Provide the (X, Y) coordinate of the cell's center where the given text is located.  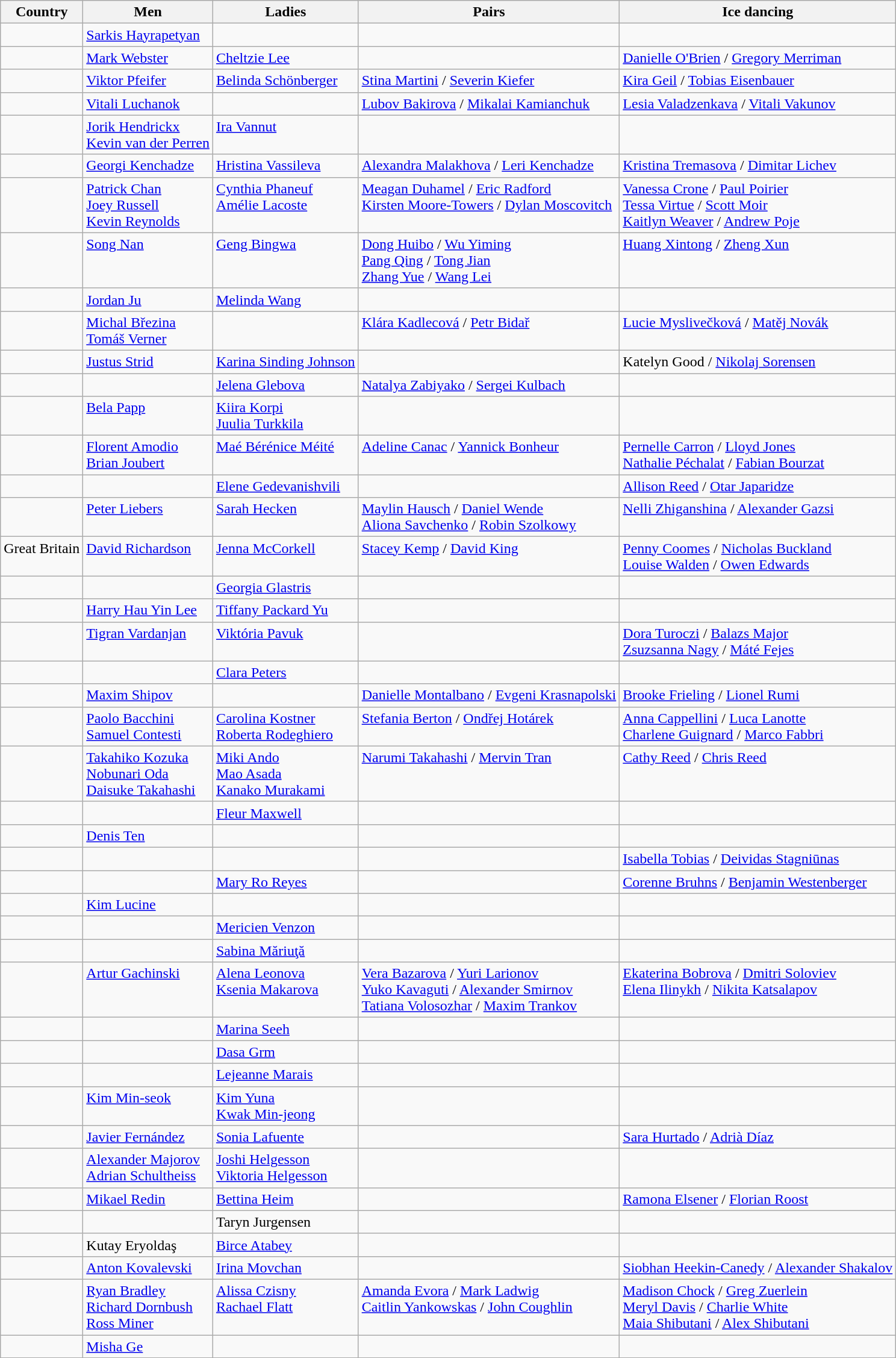
Belinda Schönberger (285, 81)
Mikael Redin (148, 1199)
Mark Webster (148, 58)
Alexander Majorov Adrian Schultheiss (148, 1168)
Sarkis Hayrapetyan (148, 35)
Ice dancing (758, 12)
Maé Bérénice Méité (285, 455)
Bela Papp (148, 416)
Huang Xintong / Zheng Xun (758, 260)
Viktor Pfeifer (148, 81)
Clara Peters (285, 672)
Anna Cappellini / Luca Lanotte Charlene Guignard / Marco Fabbri (758, 727)
Sonia Lafuente (285, 1137)
Karina Sinding Johnson (285, 361)
Madison Chock / Greg Zuerlein Meryl Davis / Charlie White Maia Shibutani / Alex Shibutani (758, 1307)
Marina Seeh (285, 1029)
Ramona Elsener / Florian Roost (758, 1199)
Denis Ten (148, 836)
Vitali Luchanok (148, 104)
Joshi Helgesson Viktoria Helgesson (285, 1168)
Ira Vannut (285, 135)
Nelli Zhiganshina / Alexander Gazsi (758, 517)
Artur Gachinski (148, 990)
Georgi Kenchadze (148, 166)
Mericien Venzon (285, 928)
Lejeanne Marais (285, 1075)
Siobhan Heekin-Canedy / Alexander Shakalov (758, 1268)
Natalya Zabiyako / Sergei Kulbach (489, 385)
Sabina Măriuţă (285, 951)
Miki Ando Mao Asada Kanako Murakami (285, 774)
Kutay Eryoldaş (148, 1245)
Kristina Tremasova / Dimitar Lichev (758, 166)
Vanessa Crone / Paul Poirier Tessa Virtue / Scott Moir Kaitlyn Weaver / Andrew Poje (758, 205)
Fleur Maxwell (285, 813)
Kiira Korpi Juulia Turkkila (285, 416)
Taryn Jurgensen (285, 1222)
Song Nan (148, 260)
Katelyn Good / Nikolaj Sorensen (758, 361)
Stina Martini / Severin Kiefer (489, 81)
Alissa Czisny Rachael Flatt (285, 1307)
Cynthia Phaneuf Amélie Lacoste (285, 205)
Geng Bingwa (285, 260)
Harry Hau Yin Lee (148, 610)
Adeline Canac / Yannick Bonheur (489, 455)
Sara Hurtado / Adrià Díaz (758, 1137)
Kim Min-seok (148, 1106)
Klára Kadlecová / Petr Bidař (489, 330)
Men (148, 12)
Maylin Hausch / Daniel Wende Aliona Savchenko / Robin Szolkowy (489, 517)
Narumi Takahashi / Mervin Tran (489, 774)
Kim Yuna Kwak Min-jeong (285, 1106)
Stacey Kemp / David King (489, 557)
Michal Březina Tomáš Verner (148, 330)
Birce Atabey (285, 1245)
Kim Lucine (148, 905)
Melinda Wang (285, 299)
Allison Reed / Otar Japaridze (758, 486)
Tiffany Packard Yu (285, 610)
Misha Ge (148, 1347)
Danielle Montalbano / Evgeni Krasnapolski (489, 695)
Sarah Hecken (285, 517)
David Richardson (148, 557)
Dora Turoczi / Balazs Major Zsuzsanna Nagy / Máté Fejes (758, 641)
Country (42, 12)
Florent Amodio Brian Joubert (148, 455)
Irina Movchan (285, 1268)
Vera Bazarova / Yuri Larionov Yuko Kavaguti / Alexander Smirnov Tatiana Volosozhar / Maxim Trankov (489, 990)
Ladies (285, 12)
Elene Gedevanishvili (285, 486)
Viktória Pavuk (285, 641)
Anton Kovalevski (148, 1268)
Pairs (489, 12)
Lubov Bakirova / Mikalai Kamianchuk (489, 104)
Hristina Vassileva (285, 166)
Dong Huibo / Wu Yiming Pang Qing / Tong Jian Zhang Yue / Wang Lei (489, 260)
Javier Fernández (148, 1137)
Amanda Evora / Mark Ladwig Caitlin Yankowskas / John Coughlin (489, 1307)
Dasa Grm (285, 1052)
Brooke Frieling / Lionel Rumi (758, 695)
Peter Liebers (148, 517)
Paolo Bacchini Samuel Contesti (148, 727)
Jordan Ju (148, 299)
Patrick Chan Joey Russell Kevin Reynolds (148, 205)
Pernelle Carron / Lloyd Jones Nathalie Péchalat / Fabian Bourzat (758, 455)
Ryan Bradley Richard Dornbush Ross Miner (148, 1307)
Georgia Glastris (285, 587)
Tigran Vardanjan (148, 641)
Jorik Hendrickx Kevin van der Perren (148, 135)
Meagan Duhamel / Eric Radford Kirsten Moore-Towers / Dylan Moscovitch (489, 205)
Alexandra Malakhova / Leri Kenchadze (489, 166)
Isabella Tobias / Deividas Stagniūnas (758, 859)
Stefania Berton / Ondřej Hotárek (489, 727)
Lucie Myslivečková / Matěj Novák (758, 330)
Penny Coomes / Nicholas Buckland Louise Walden / Owen Edwards (758, 557)
Alena Leonova Ksenia Makarova (285, 990)
Lesia Valadzenkava / Vitali Vakunov (758, 104)
Cheltzie Lee (285, 58)
Danielle O'Brien / Gregory Merriman (758, 58)
Ekaterina Bobrova / Dmitri Soloviev Elena Ilinykh / Nikita Katsalapov (758, 990)
Maxim Shipov (148, 695)
Corenne Bruhns / Benjamin Westenberger (758, 881)
Great Britain (42, 557)
Kira Geil / Tobias Eisenbauer (758, 81)
Cathy Reed / Chris Reed (758, 774)
Carolina Kostner Roberta Rodeghiero (285, 727)
Bettina Heim (285, 1199)
Mary Ro Reyes (285, 881)
Jelena Glebova (285, 385)
Jenna McCorkell (285, 557)
Takahiko Kozuka Nobunari Oda Daisuke Takahashi (148, 774)
Justus Strid (148, 361)
